Search for the cell housing the specified text and yield its [X, Y] center coordinate. 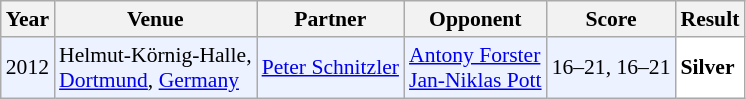
Year [28, 19]
Opponent [476, 19]
16–21, 16–21 [612, 68]
Venue [156, 19]
Partner [330, 19]
Antony Forster Jan-Niklas Pott [476, 68]
Result [710, 19]
Silver [710, 68]
Score [612, 19]
Peter Schnitzler [330, 68]
Helmut-Körnig-Halle,Dortmund, Germany [156, 68]
2012 [28, 68]
